Extract the [X, Y] coordinate from the center of the cell holding the provided text.  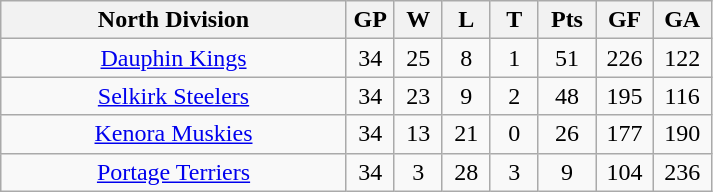
116 [682, 96]
122 [682, 58]
48 [567, 96]
26 [567, 134]
GF [625, 20]
226 [625, 58]
L [466, 20]
GA [682, 20]
W [418, 20]
177 [625, 134]
104 [625, 172]
North Division [174, 20]
190 [682, 134]
51 [567, 58]
0 [514, 134]
Dauphin Kings [174, 58]
236 [682, 172]
195 [625, 96]
28 [466, 172]
Portage Terriers [174, 172]
25 [418, 58]
8 [466, 58]
Kenora Muskies [174, 134]
T [514, 20]
21 [466, 134]
23 [418, 96]
1 [514, 58]
GP [370, 20]
Selkirk Steelers [174, 96]
13 [418, 134]
Pts [567, 20]
2 [514, 96]
